Return the (x, y) coordinate for the center point of the cell that contains the specified text.  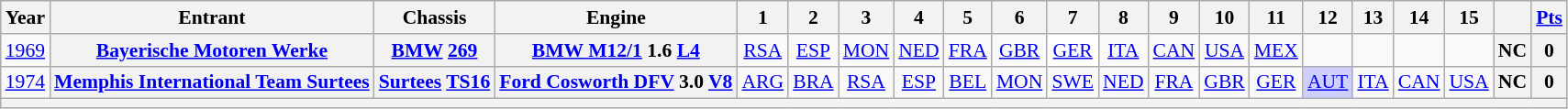
12 (1328, 17)
BMW M12/1 1.6 L4 (616, 50)
2 (813, 17)
1 (762, 17)
7 (1073, 17)
MEX (1276, 50)
Bayerische Motoren Werke (212, 50)
15 (1468, 17)
1974 (26, 82)
1969 (26, 50)
14 (1419, 17)
AUT (1328, 82)
4 (918, 17)
Memphis International Team Surtees (212, 82)
Pts (1549, 17)
6 (1020, 17)
Entrant (212, 17)
10 (1224, 17)
Chassis (435, 17)
5 (968, 17)
Surtees TS16 (435, 82)
SWE (1073, 82)
ARG (762, 82)
13 (1373, 17)
11 (1276, 17)
9 (1174, 17)
BRA (813, 82)
Year (26, 17)
8 (1123, 17)
BMW 269 (435, 50)
Ford Cosworth DFV 3.0 V8 (616, 82)
3 (866, 17)
Engine (616, 17)
BEL (968, 82)
